Provide the [X, Y] coordinate of the cell's center where the given text is located.  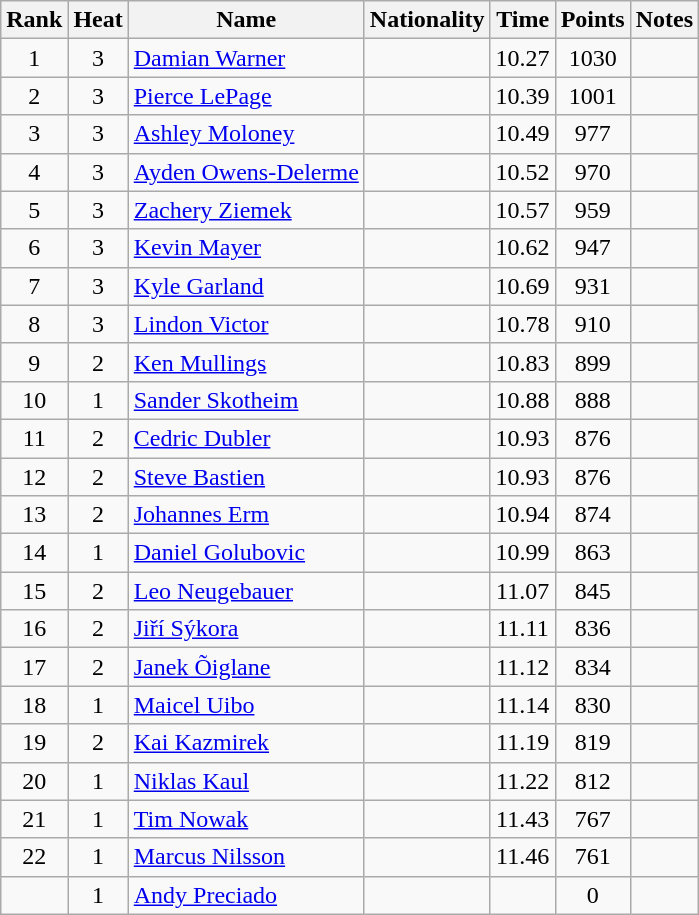
767 [592, 819]
Time [522, 20]
10.69 [522, 286]
16 [34, 629]
Daniel Golubovic [246, 553]
Points [592, 20]
Notes [664, 20]
977 [592, 134]
899 [592, 362]
Kai Kazmirek [246, 743]
931 [592, 286]
947 [592, 248]
Niklas Kaul [246, 781]
10.57 [522, 210]
Kevin Mayer [246, 248]
Nationality [427, 20]
Lindon Victor [246, 324]
15 [34, 591]
Cedric Dubler [246, 438]
11.22 [522, 781]
Zachery Ziemek [246, 210]
10.52 [522, 172]
959 [592, 210]
11.11 [522, 629]
812 [592, 781]
20 [34, 781]
5 [34, 210]
Damian Warner [246, 58]
4 [34, 172]
10.83 [522, 362]
874 [592, 515]
Maicel Uibo [246, 705]
10.78 [522, 324]
888 [592, 400]
Pierce LePage [246, 96]
Steve Bastien [246, 477]
10.94 [522, 515]
819 [592, 743]
Rank [34, 20]
9 [34, 362]
11.19 [522, 743]
11 [34, 438]
Janek Õiglane [246, 667]
11.46 [522, 857]
10.39 [522, 96]
761 [592, 857]
11.43 [522, 819]
7 [34, 286]
0 [592, 895]
10.88 [522, 400]
10.49 [522, 134]
Ken Mullings [246, 362]
Sander Skotheim [246, 400]
970 [592, 172]
830 [592, 705]
12 [34, 477]
Name [246, 20]
10.27 [522, 58]
863 [592, 553]
10.62 [522, 248]
834 [592, 667]
19 [34, 743]
22 [34, 857]
14 [34, 553]
Ashley Moloney [246, 134]
Heat [98, 20]
Andy Preciado [246, 895]
Marcus Nilsson [246, 857]
Jiří Sýkora [246, 629]
11.12 [522, 667]
1001 [592, 96]
13 [34, 515]
11.14 [522, 705]
910 [592, 324]
10.99 [522, 553]
Kyle Garland [246, 286]
8 [34, 324]
836 [592, 629]
Ayden Owens-Delerme [246, 172]
18 [34, 705]
10 [34, 400]
21 [34, 819]
1030 [592, 58]
17 [34, 667]
Tim Nowak [246, 819]
845 [592, 591]
Johannes Erm [246, 515]
6 [34, 248]
11.07 [522, 591]
Leo Neugebauer [246, 591]
